Determine the [X, Y] coordinate at the center of the cell enclosing the given text.  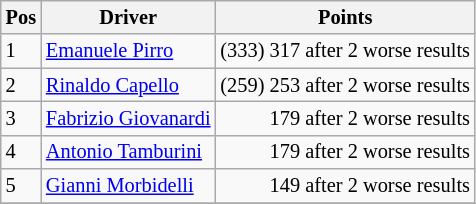
2 [21, 85]
149 after 2 worse results [344, 186]
Fabrizio Giovanardi [128, 118]
(333) 317 after 2 worse results [344, 51]
Antonio Tamburini [128, 152]
4 [21, 152]
(259) 253 after 2 worse results [344, 85]
Points [344, 17]
Emanuele Pirro [128, 51]
1 [21, 51]
Rinaldo Capello [128, 85]
Driver [128, 17]
Gianni Morbidelli [128, 186]
5 [21, 186]
Pos [21, 17]
3 [21, 118]
